Scan for the cell matching the given text and deliver its [X, Y] coordinate at center. 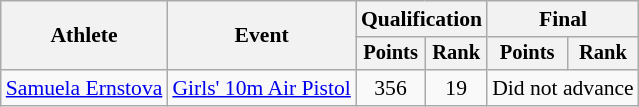
Event [262, 36]
Did not advance [563, 88]
356 [390, 88]
19 [456, 88]
Girls' 10m Air Pistol [262, 88]
Final [563, 19]
Samuela Ernstova [84, 88]
Qualification [422, 19]
Athlete [84, 36]
